Extract the (X, Y) coordinate from the center of the cell holding the provided text.  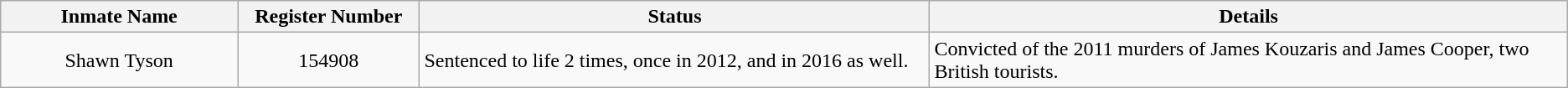
Status (675, 17)
Sentenced to life 2 times, once in 2012, and in 2016 as well. (675, 60)
Register Number (328, 17)
154908 (328, 60)
Details (1248, 17)
Convicted of the 2011 murders of James Kouzaris and James Cooper, two British tourists. (1248, 60)
Inmate Name (119, 17)
Shawn Tyson (119, 60)
